Provide the (x, y) coordinate of the cell's center where the given text is located.  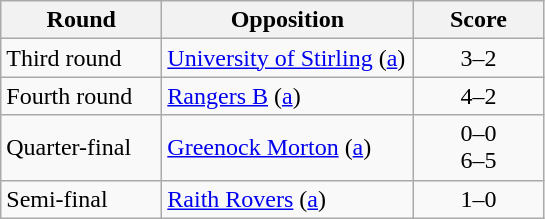
University of Stirling (a) (288, 58)
4–2 (478, 96)
1–0 (478, 199)
Score (478, 20)
Quarter-final (82, 148)
Opposition (288, 20)
3–2 (478, 58)
Third round (82, 58)
0–0 6–5 (478, 148)
Rangers B (a) (288, 96)
Raith Rovers (a) (288, 199)
Greenock Morton (a) (288, 148)
Semi-final (82, 199)
Fourth round (82, 96)
Round (82, 20)
